From the cell containing the given text, extract its center point as (x, y) coordinate. 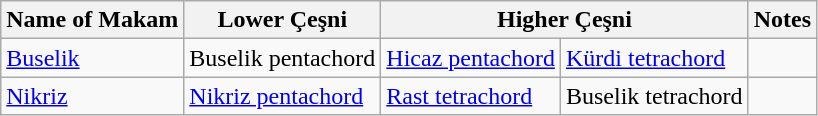
Nikriz pentachord (282, 96)
Rast tetrachord (471, 96)
Buselik (92, 58)
Lower Çeşni (282, 20)
Notes (782, 20)
Higher Çeşni (564, 20)
Kürdi tetrachord (654, 58)
Hicaz pentachord (471, 58)
Name of Makam (92, 20)
Buselik pentachord (282, 58)
Buselik tetrachord (654, 96)
Nikriz (92, 96)
